Return (X, Y) of the center of cell containing provided text 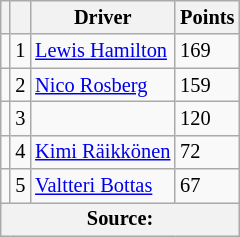
4 (20, 152)
2 (20, 85)
72 (207, 152)
3 (20, 118)
Points (207, 17)
67 (207, 186)
Lewis Hamilton (102, 51)
1 (20, 51)
Nico Rosberg (102, 85)
Source: (120, 219)
5 (20, 186)
Valtteri Bottas (102, 186)
Kimi Räikkönen (102, 152)
Driver (102, 17)
120 (207, 118)
169 (207, 51)
159 (207, 85)
